Identify which cell holds the provided text, then report its [X, Y] central coordinate. 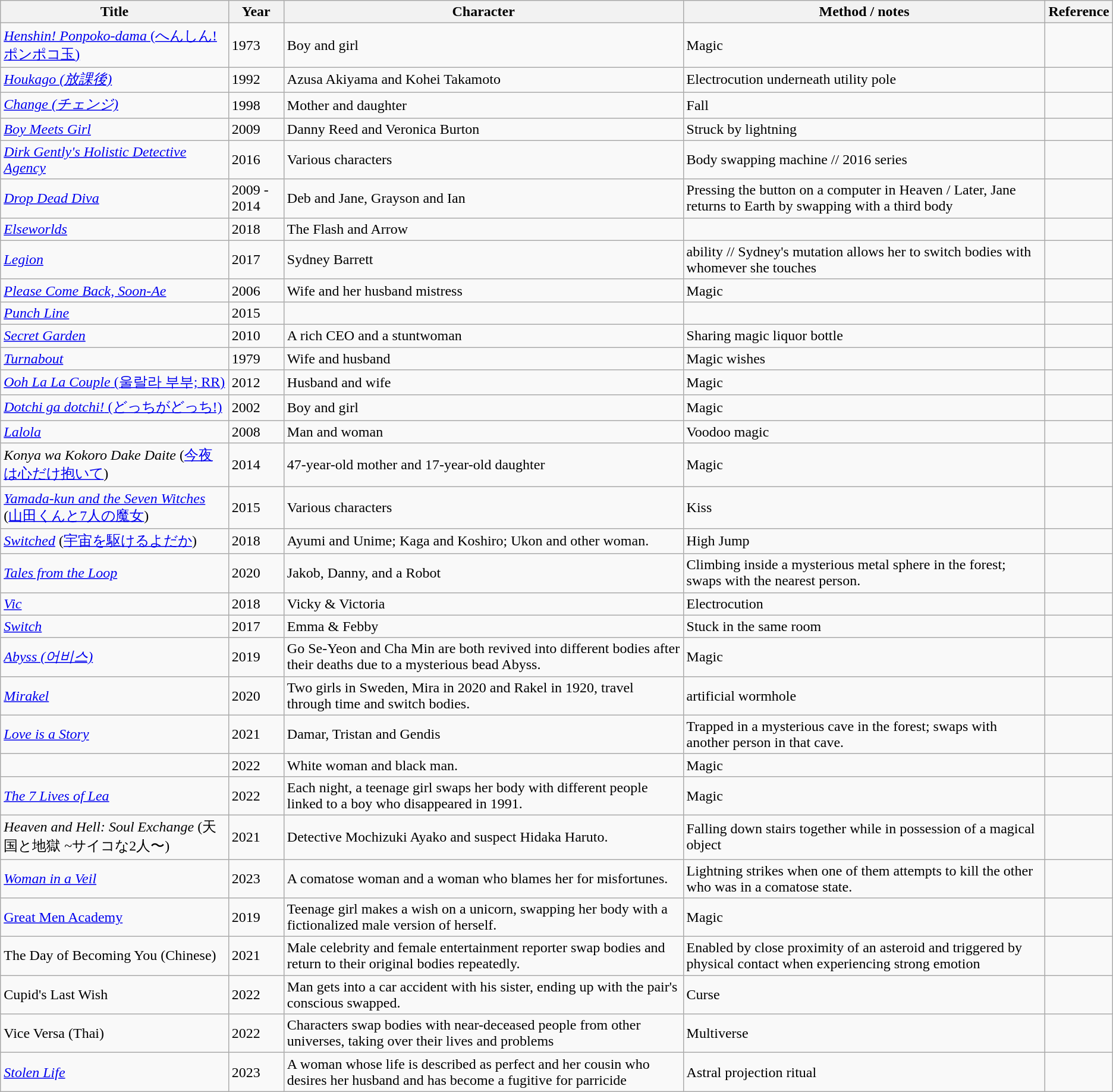
Vice Versa (Thai) [114, 1034]
1992 [256, 80]
The Flash and Arrow [483, 229]
Man gets into a car accident with his sister, ending up with the pair's conscious swapped. [483, 994]
Multiverse [864, 1034]
Wife and husband [483, 359]
Danny Reed and Veronica Burton [483, 129]
Houkago (放課後) [114, 80]
Lalola [114, 432]
Mirakel [114, 696]
A rich CEO and a stuntwoman [483, 335]
Yamada-kun and the Seven Witches (山田くんと7人の魔女) [114, 508]
The Day of Becoming You (Chinese) [114, 956]
Struck by lightning [864, 129]
Climbing inside a mysterious metal sphere in the forest; swaps with the nearest person. [864, 573]
Ooh La La Couple (울랄라 부부; RR) [114, 383]
Heaven and Hell: Soul Exchange (天国と地獄 ~サイコな2人〜) [114, 837]
Year [256, 12]
Voodoo magic [864, 432]
2002 [256, 408]
Mother and daughter [483, 105]
Detective Mochizuki Ayako and suspect Hidaka Haruto. [483, 837]
2014 [256, 465]
Elseworlds [114, 229]
Electrocution [864, 604]
1979 [256, 359]
Stolen Life [114, 1072]
2009 - 2014 [256, 199]
Change (チェンジ) [114, 105]
Jakob, Danny, and a Robot [483, 573]
Trapped in a mysterious cave in the forest; swaps with another person in that cave. [864, 734]
Konya wa Kokoro Dake Daite (今夜は心だけ抱いて) [114, 465]
Body swapping machine // 2016 series [864, 159]
Man and woman [483, 432]
2006 [256, 290]
Sharing magic liquor bottle [864, 335]
2012 [256, 383]
2008 [256, 432]
Method / notes [864, 12]
Damar, Tristan and Gendis [483, 734]
ability // Sydney's mutation allows her to switch bodies with whomever she touches [864, 259]
Love is a Story [114, 734]
Dirk Gently's Holistic Detective Agency [114, 159]
Woman in a Veil [114, 878]
Falling down stairs together while in possession of a magical object [864, 837]
Lightning strikes when one of them attempts to kill the other who was in a comatose state. [864, 878]
Enabled by close proximity of an asteroid and triggered by physical contact when experiencing strong emotion [864, 956]
Magic wishes [864, 359]
Please Come Back, Soon-Ae [114, 290]
Kiss [864, 508]
Switch [114, 626]
Ayumi and Unime; Kaga and Koshiro; Ukon and other woman. [483, 541]
Go Se-Yeon and Cha Min are both revived into different bodies after their deaths due to a mysterious bead Abyss. [483, 657]
Astral projection ritual [864, 1072]
Husband and wife [483, 383]
Turnabout [114, 359]
Drop Dead Diva [114, 199]
Teenage girl makes a wish on a unicorn, swapping her body with a fictionalized male version of herself. [483, 917]
Wife and her husband mistress [483, 290]
Reference [1079, 12]
Dotchi ga dotchi! (どっちがどっち!) [114, 408]
Deb and Jane, Grayson and Ian [483, 199]
Emma & Febby [483, 626]
1998 [256, 105]
Male celebrity and female entertainment reporter swap bodies and return to their original bodies repeatedly. [483, 956]
Electrocution underneath utility pole [864, 80]
Azusa Akiyama and Kohei Takamoto [483, 80]
White woman and black man. [483, 765]
Fall [864, 105]
Sydney Barrett [483, 259]
Secret Garden [114, 335]
Tales from the Loop [114, 573]
Boy Meets Girl [114, 129]
High Jump [864, 541]
The 7 Lives of Lea [114, 796]
artificial wormhole [864, 696]
A comatose woman and a woman who blames her for misfortunes. [483, 878]
Curse [864, 994]
1973 [256, 45]
Vic [114, 604]
Pressing the button on a computer in Heaven / Later, Jane returns to Earth by swapping with a third body [864, 199]
2010 [256, 335]
Legion [114, 259]
A woman whose life is described as perfect and her cousin who desires her husband and has become a fugitive for parricide [483, 1072]
Vicky & Victoria [483, 604]
Stuck in the same room [864, 626]
Abyss (어비스) [114, 657]
Great Men Academy [114, 917]
Title [114, 12]
Punch Line [114, 313]
2016 [256, 159]
Each night, a teenage girl swaps her body with different people linked to a boy who disappeared in 1991. [483, 796]
Henshin! Ponpoko-dama (へんしん!ポンポコ玉) [114, 45]
Character [483, 12]
Characters swap bodies with near-deceased people from other universes, taking over their lives and problems [483, 1034]
47-year-old mother and 17-year-old daughter [483, 465]
Two girls in Sweden, Mira in 2020 and Rakel in 1920, travel through time and switch bodies. [483, 696]
Cupid's Last Wish [114, 994]
2009 [256, 129]
Switched (宇宙を駆けるよだか) [114, 541]
